Determine the [X, Y] coordinate at the center of the cell enclosing the given text.  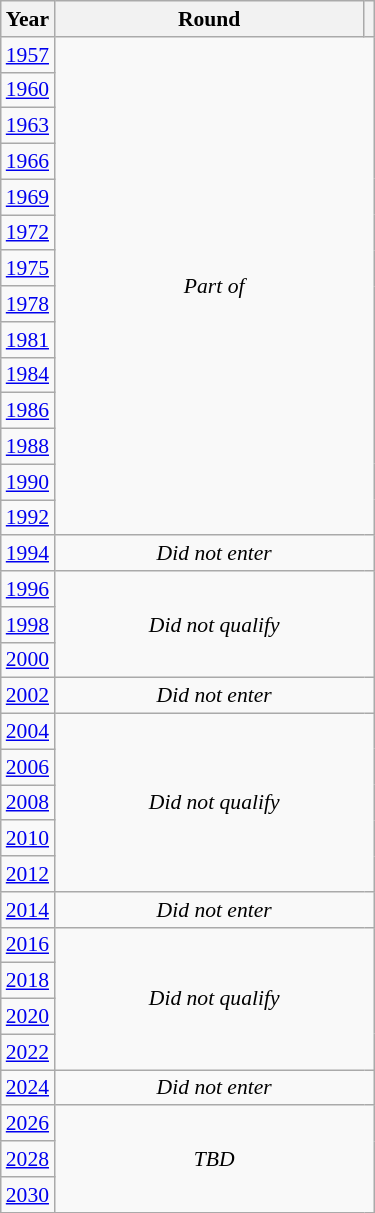
2020 [28, 1017]
2008 [28, 803]
2010 [28, 839]
2028 [28, 1159]
2024 [28, 1088]
2022 [28, 1052]
1990 [28, 482]
1988 [28, 447]
Round [209, 19]
1963 [28, 126]
TBD [214, 1160]
1986 [28, 411]
1996 [28, 589]
1957 [28, 55]
2004 [28, 732]
2000 [28, 660]
1966 [28, 162]
1978 [28, 304]
2016 [28, 945]
Part of [214, 286]
1992 [28, 518]
2030 [28, 1195]
1984 [28, 375]
2012 [28, 874]
2006 [28, 767]
2026 [28, 1124]
2018 [28, 981]
1981 [28, 340]
1998 [28, 625]
1994 [28, 554]
1969 [28, 197]
1960 [28, 90]
1972 [28, 233]
1975 [28, 269]
2014 [28, 910]
2002 [28, 696]
Year [28, 19]
